Capture the cell that displays the provided text and extract its (X, Y) central coordinate. 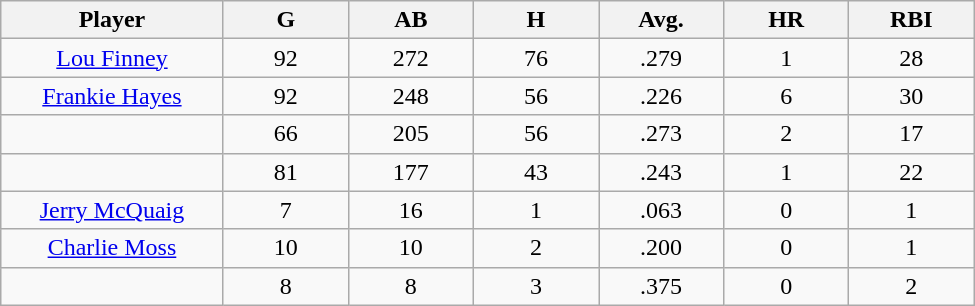
43 (536, 172)
G (286, 20)
.243 (660, 172)
.200 (660, 248)
17 (912, 134)
HR (786, 20)
Jerry McQuaig (112, 210)
Player (112, 20)
28 (912, 58)
7 (286, 210)
.063 (660, 210)
H (536, 20)
205 (410, 134)
272 (410, 58)
66 (286, 134)
Avg. (660, 20)
22 (912, 172)
76 (536, 58)
16 (410, 210)
Charlie Moss (112, 248)
81 (286, 172)
248 (410, 96)
AB (410, 20)
RBI (912, 20)
3 (536, 286)
30 (912, 96)
.273 (660, 134)
Lou Finney (112, 58)
6 (786, 96)
Frankie Hayes (112, 96)
.279 (660, 58)
.375 (660, 286)
177 (410, 172)
.226 (660, 96)
